Pinpoint the cell where the given text exists, returning its (X, Y) midpoint coordinate. 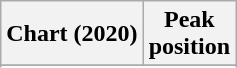
Chart (2020) (72, 34)
Peakposition (189, 34)
